Locate the cell with the specified text and output its (x, y) center coordinate. 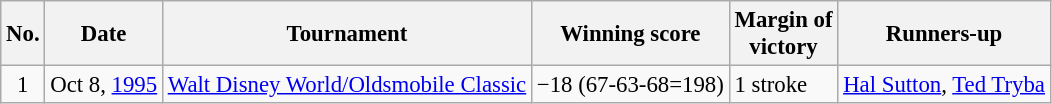
Runners-up (944, 34)
1 (23, 85)
Oct 8, 1995 (104, 85)
Margin ofvictory (784, 34)
Winning score (631, 34)
1 stroke (784, 85)
Tournament (346, 34)
Date (104, 34)
No. (23, 34)
−18 (67-63-68=198) (631, 85)
Hal Sutton, Ted Tryba (944, 85)
Walt Disney World/Oldsmobile Classic (346, 85)
